Capture the cell that displays the provided text and extract its [X, Y] central coordinate. 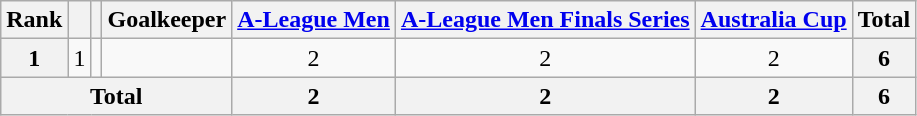
A-League Men [314, 20]
Rank [34, 20]
Australia Cup [774, 20]
Goalkeeper [167, 20]
A-League Men Finals Series [545, 20]
